Search for the cell housing the specified text and yield its [x, y] center coordinate. 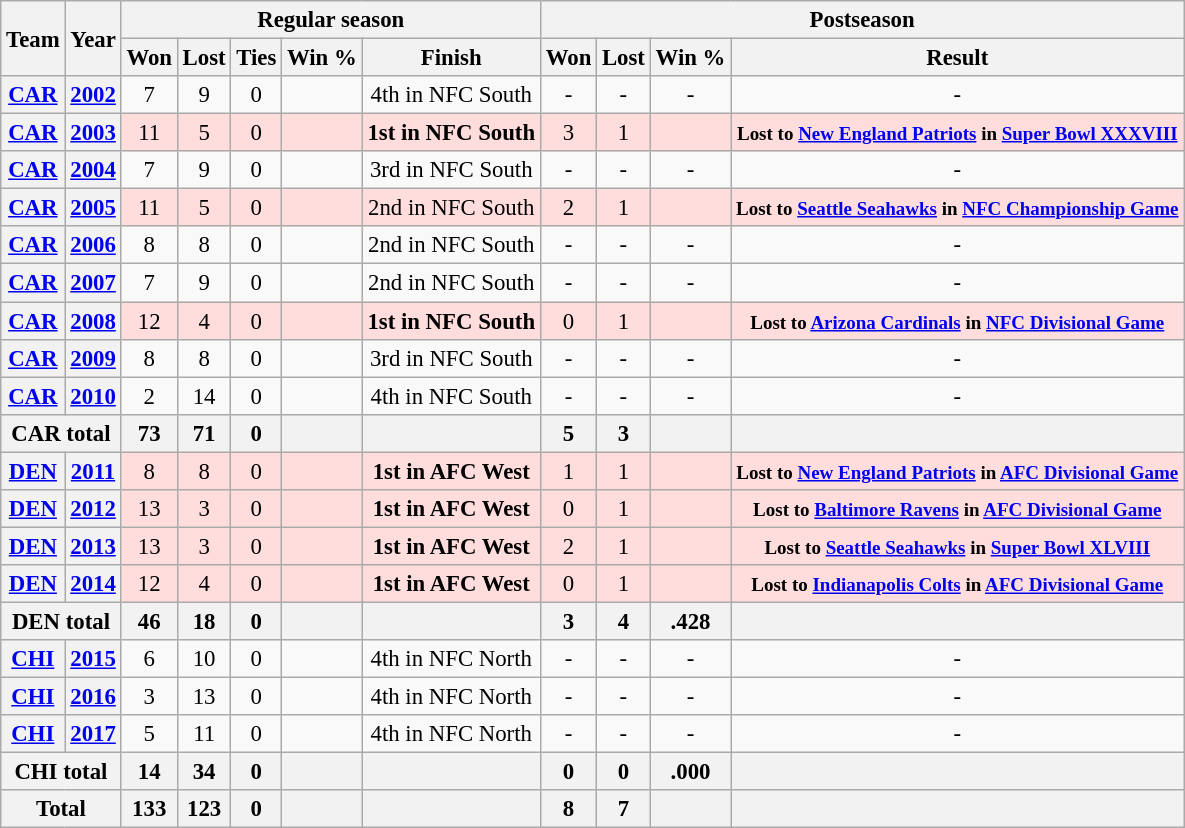
CAR total [61, 433]
2002 [93, 95]
2009 [93, 358]
71 [204, 433]
2016 [93, 697]
2011 [93, 471]
DEN total [61, 621]
123 [204, 809]
2012 [93, 509]
2005 [93, 208]
2006 [93, 245]
Result [958, 58]
2003 [93, 133]
Lost to New England Patriots in Super Bowl XXXVIII [958, 133]
.428 [690, 621]
133 [149, 809]
2013 [93, 546]
2010 [93, 396]
18 [204, 621]
2008 [93, 321]
Lost to Seattle Seahawks in NFC Championship Game [958, 208]
Lost to Baltimore Ravens in AFC Divisional Game [958, 509]
2007 [93, 283]
Regular season [330, 20]
CHI total [61, 772]
34 [204, 772]
Lost to Seattle Seahawks in Super Bowl XLVIII [958, 546]
Ties [256, 58]
Lost to New England Patriots in AFC Divisional Game [958, 471]
Postseason [862, 20]
2015 [93, 659]
6 [149, 659]
73 [149, 433]
Total [61, 809]
Year [93, 38]
10 [204, 659]
Lost to Indianapolis Colts in AFC Divisional Game [958, 584]
46 [149, 621]
2014 [93, 584]
Lost to Arizona Cardinals in NFC Divisional Game [958, 321]
Finish [451, 58]
Team [33, 38]
2017 [93, 734]
.000 [690, 772]
2004 [93, 170]
